Locate the cell with the specified text and output its (X, Y) center coordinate. 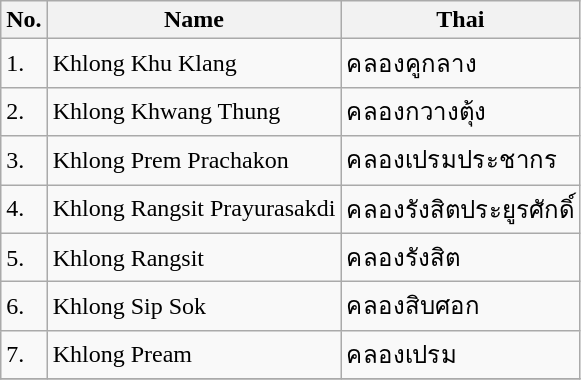
4. (24, 208)
Khlong Rangsit (194, 258)
คลองสิบศอก (460, 306)
Khlong Khwang Thung (194, 112)
Khlong Prem Prachakon (194, 160)
No. (24, 20)
Khlong Sip Sok (194, 306)
คลองรังสิตประยูรศักดิ์ (460, 208)
3. (24, 160)
2. (24, 112)
Thai (460, 20)
Khlong Khu Klang (194, 64)
คลองคูกลาง (460, 64)
คลองเปรม (460, 354)
6. (24, 306)
7. (24, 354)
Khlong Pream (194, 354)
5. (24, 258)
Name (194, 20)
Khlong Rangsit Prayurasakdi (194, 208)
คลองกวางตุ้ง (460, 112)
คลองเปรมประชากร (460, 160)
คลองรังสิต (460, 258)
1. (24, 64)
